Determine the [X, Y] coordinate at the center of the cell enclosing the given text.  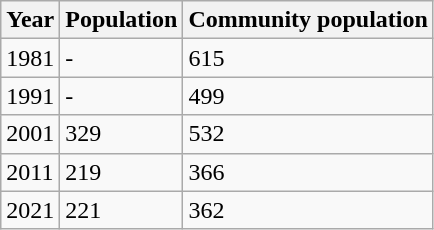
221 [122, 210]
Community population [308, 20]
362 [308, 210]
1991 [30, 96]
329 [122, 134]
Year [30, 20]
Population [122, 20]
2011 [30, 172]
615 [308, 58]
532 [308, 134]
366 [308, 172]
219 [122, 172]
2021 [30, 210]
1981 [30, 58]
2001 [30, 134]
499 [308, 96]
